Determine the (X, Y) coordinate at the center of the cell enclosing the given text.  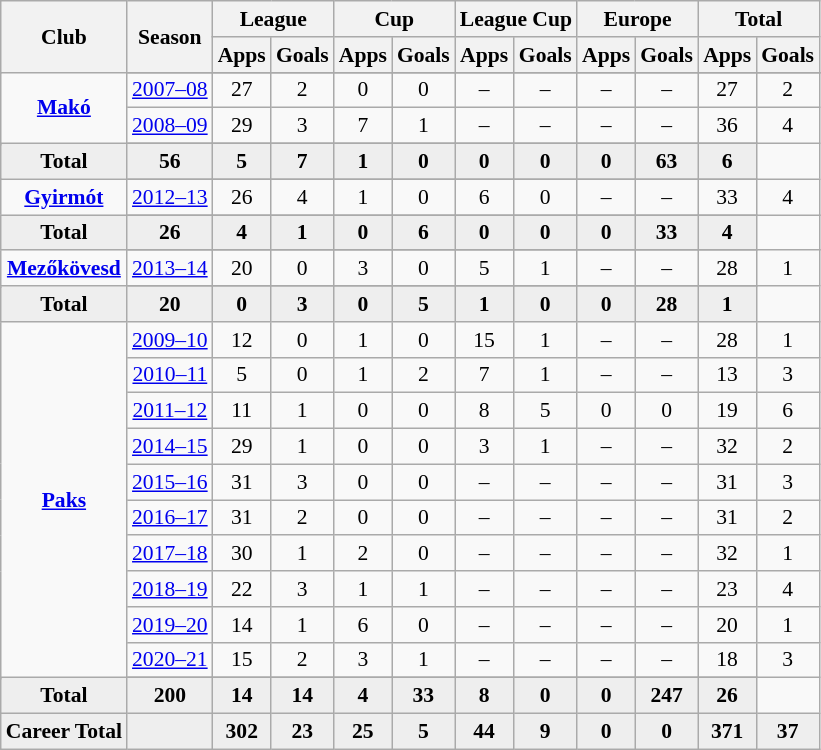
Season (170, 36)
13 (727, 375)
11 (242, 411)
2007–08 (170, 90)
2011–12 (170, 411)
200 (170, 696)
25 (363, 732)
44 (484, 732)
63 (666, 162)
Europe (638, 19)
2020–21 (170, 660)
37 (788, 732)
2016–17 (170, 518)
22 (242, 589)
Gyirmót (64, 197)
2019–20 (170, 625)
12 (242, 340)
2018–19 (170, 589)
2014–15 (170, 447)
2010–11 (170, 375)
9 (545, 732)
18 (727, 660)
Club (64, 36)
2008–09 (170, 126)
Makó (64, 108)
2017–18 (170, 554)
2015–16 (170, 482)
2012–13 (170, 197)
League Cup (516, 19)
Cup (394, 19)
302 (242, 732)
2009–10 (170, 340)
Career Total (64, 732)
371 (727, 732)
League (274, 19)
30 (242, 554)
247 (666, 696)
19 (727, 411)
Mezőkövesd (64, 269)
Paks (64, 500)
56 (170, 162)
2013–14 (170, 269)
36 (727, 126)
